Search for the cell housing the specified text and yield its (x, y) center coordinate. 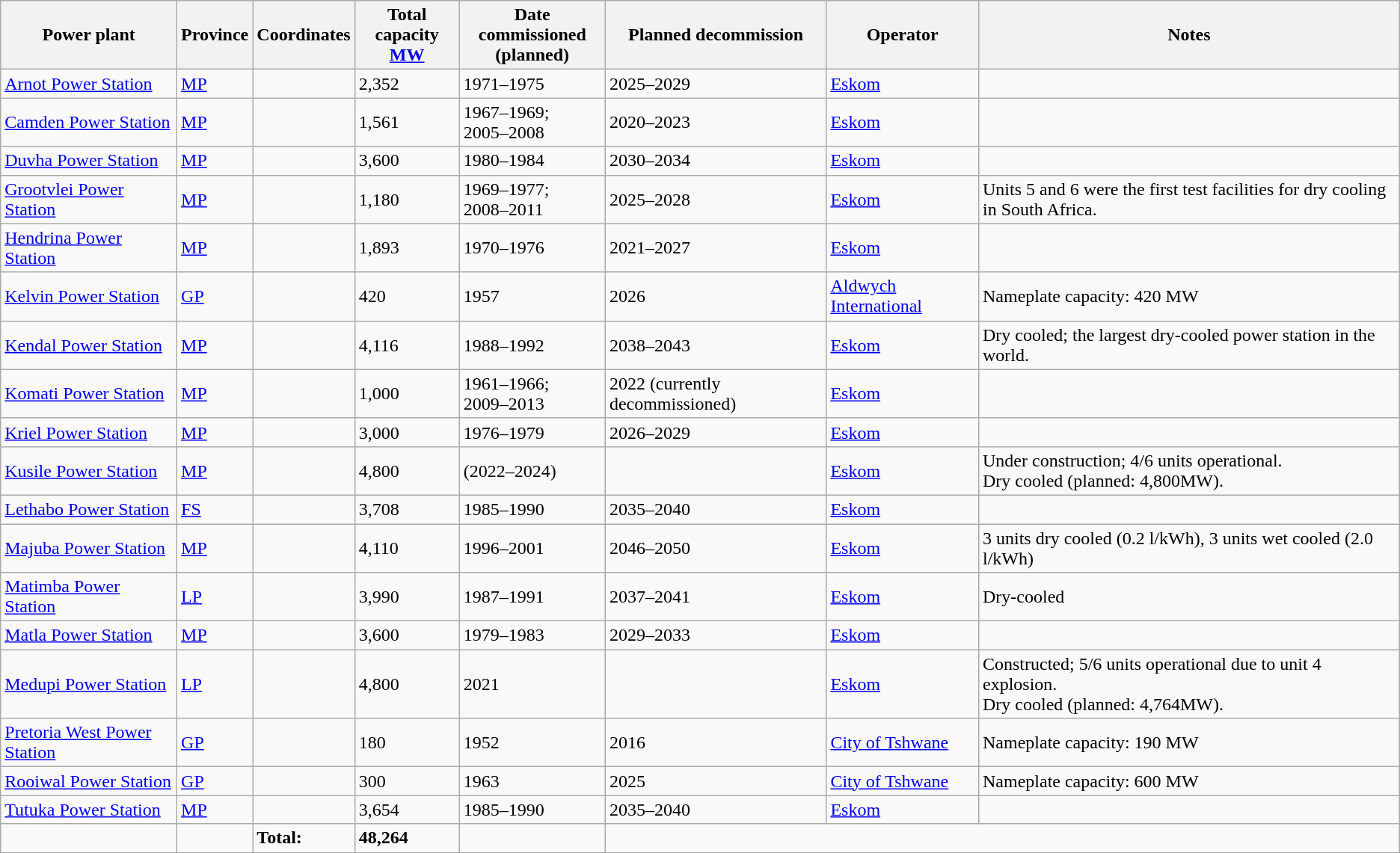
Hendrina Power Station (89, 248)
3,654 (407, 810)
1963 (532, 781)
1967–1969;2005–2008 (532, 123)
Constructed; 5/6 units operational due to unit 4 explosion.Dry cooled (planned: 4,764MW). (1189, 684)
Kusile Power Station (89, 471)
2016 (716, 743)
Duvha Power Station (89, 161)
1970–1976 (532, 248)
Medupi Power Station (89, 684)
3,990 (407, 597)
3 units dry cooled (0.2 l/kWh), 3 units wet cooled (2.0 l/kWh) (1189, 547)
48,264 (407, 838)
2025–2028 (716, 199)
Rooiwal Power Station (89, 781)
4,110 (407, 547)
2037–2041 (716, 597)
Dry cooled; the largest dry-cooled power station in the world. (1189, 345)
Tutuka Power Station (89, 810)
300 (407, 781)
1,561 (407, 123)
Matla Power Station (89, 635)
1987–1991 (532, 597)
2029–2033 (716, 635)
Komati Power Station (89, 393)
1957 (532, 296)
Majuba Power Station (89, 547)
2020–2023 (716, 123)
1976–1979 (532, 432)
(2022–2024) (532, 471)
2,352 (407, 84)
2021–2027 (716, 248)
Nameplate capacity: 600 MW (1189, 781)
1988–1992 (532, 345)
1969–1977;2008–2011 (532, 199)
1971–1975 (532, 84)
4,116 (407, 345)
Total: (304, 838)
Grootvlei Power Station (89, 199)
Date commissioned (planned) (532, 35)
1979–1983 (532, 635)
Kelvin Power Station (89, 296)
2022 (currently decommissioned) (716, 393)
Pretoria West Power Station (89, 743)
1,180 (407, 199)
2026 (716, 296)
420 (407, 296)
Nameplate capacity: 190 MW (1189, 743)
1980–1984 (532, 161)
2026–2029 (716, 432)
Arnot Power Station (89, 84)
Total capacityMW (407, 35)
Lethabo Power Station (89, 509)
2021 (532, 684)
Kendal Power Station (89, 345)
2025–2029 (716, 84)
Nameplate capacity: 420 MW (1189, 296)
Planned decommission (716, 35)
1,000 (407, 393)
3,000 (407, 432)
2038–2043 (716, 345)
1961–1966;2009–2013 (532, 393)
Operator (903, 35)
1,893 (407, 248)
FS (215, 509)
Coordinates (304, 35)
Province (215, 35)
2046–2050 (716, 547)
Notes (1189, 35)
Kriel Power Station (89, 432)
Matimba Power Station (89, 597)
Units 5 and 6 were the first test facilities for dry cooling in South Africa. (1189, 199)
Aldwych International (903, 296)
Under construction; 4/6 units operational.Dry cooled (planned: 4,800MW). (1189, 471)
180 (407, 743)
2030–2034 (716, 161)
1996–2001 (532, 547)
1952 (532, 743)
2025 (716, 781)
3,708 (407, 509)
Dry-cooled (1189, 597)
Camden Power Station (89, 123)
Power plant (89, 35)
